Search for the cell housing the specified text and yield its [X, Y] center coordinate. 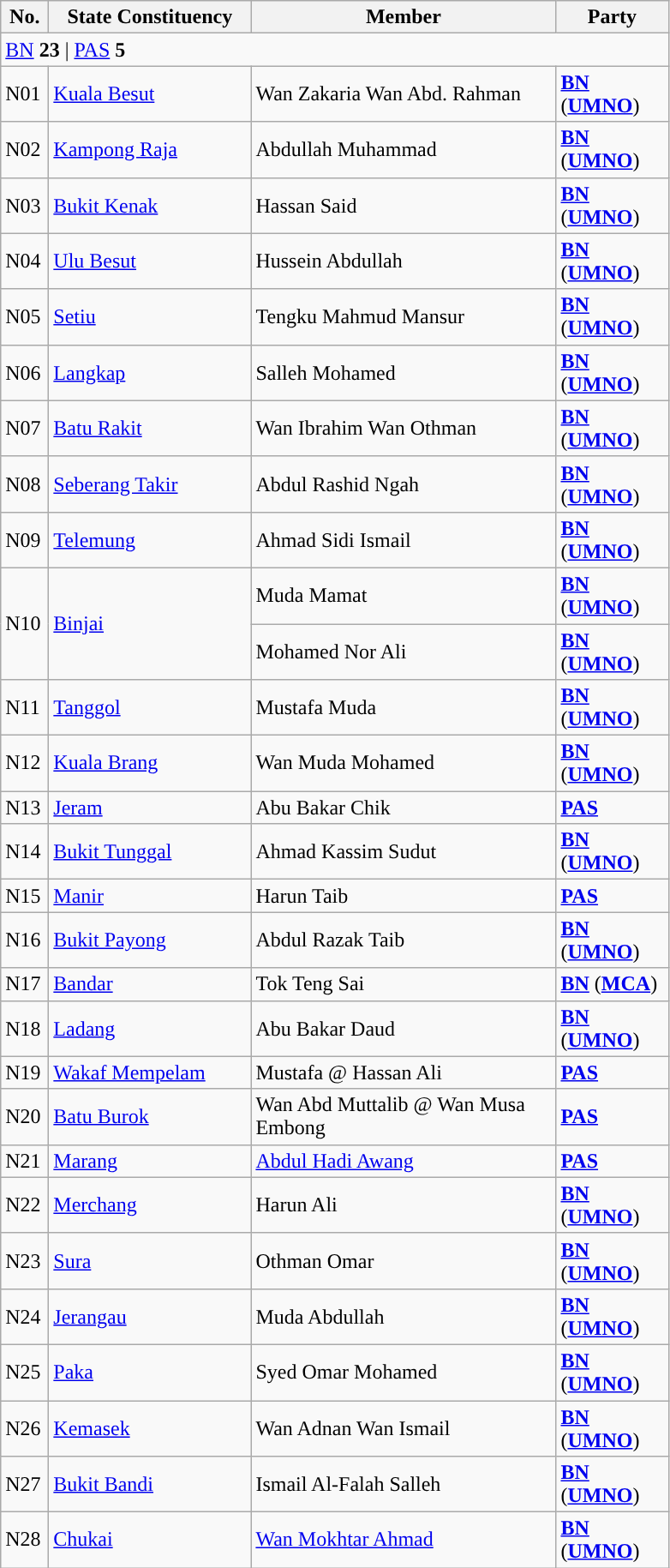
Ladang [150, 1029]
Abdullah Muhammad [404, 149]
Manir [150, 896]
N01 [25, 94]
Wan Mokhtar Ahmad [404, 1540]
BN 23 | PAS 5 [334, 50]
N23 [25, 1260]
Abu Bakar Chik [404, 808]
N09 [25, 540]
N15 [25, 896]
Telemung [150, 540]
State Constituency [150, 17]
Hussein Abdullah [404, 261]
Mustafa @ Hassan Ali [404, 1072]
Hassan Said [404, 206]
Party [612, 17]
Abdul Razak Taib [404, 940]
N17 [25, 984]
N06 [25, 372]
Abdul Rashid Ngah [404, 484]
Muda Mamat [404, 595]
BN (MCA) [612, 984]
Salleh Mohamed [404, 372]
N07 [25, 429]
N11 [25, 708]
N21 [25, 1161]
Tok Teng Sai [404, 984]
Bukit Tunggal [150, 852]
Kampong Raja [150, 149]
N19 [25, 1072]
Harun Taib [404, 896]
N13 [25, 808]
Mohamed Nor Ali [404, 652]
Harun Ali [404, 1205]
Batu Rakit [150, 429]
Wan Abd Muttalib @ Wan Musa Embong [404, 1116]
Wan Muda Mohamed [404, 763]
Ulu Besut [150, 261]
Jerangau [150, 1317]
Othman Omar [404, 1260]
Ismail Al-Falah Salleh [404, 1485]
Ahmad Kassim Sudut [404, 852]
N02 [25, 149]
No. [25, 17]
Tanggol [150, 708]
N12 [25, 763]
Setiu [150, 317]
Bukit Payong [150, 940]
Paka [150, 1372]
Merchang [150, 1205]
N28 [25, 1540]
N26 [25, 1428]
Ahmad Sidi Ismail [404, 540]
Bandar [150, 984]
N25 [25, 1372]
N04 [25, 261]
Marang [150, 1161]
N27 [25, 1485]
Bukit Bandi [150, 1485]
N22 [25, 1205]
Muda Abdullah [404, 1317]
Wan Adnan Wan Ismail [404, 1428]
Seberang Takir [150, 484]
Mustafa Muda [404, 708]
Kemasek [150, 1428]
Abdul Hadi Awang [404, 1161]
Syed Omar Mohamed [404, 1372]
Tengku Mahmud Mansur [404, 317]
Binjai [150, 623]
Wakaf Mempelam [150, 1072]
Member [404, 17]
N16 [25, 940]
Kuala Brang [150, 763]
N24 [25, 1317]
N10 [25, 623]
Abu Bakar Daud [404, 1029]
Bukit Kenak [150, 206]
N05 [25, 317]
N20 [25, 1116]
Batu Burok [150, 1116]
Kuala Besut [150, 94]
Chukai [150, 1540]
Wan Zakaria Wan Abd. Rahman [404, 94]
Langkap [150, 372]
Sura [150, 1260]
N14 [25, 852]
N03 [25, 206]
Jeram [150, 808]
N08 [25, 484]
N18 [25, 1029]
Wan Ibrahim Wan Othman [404, 429]
